Output the (x, y) coordinate of the center of the cell containing the given text.  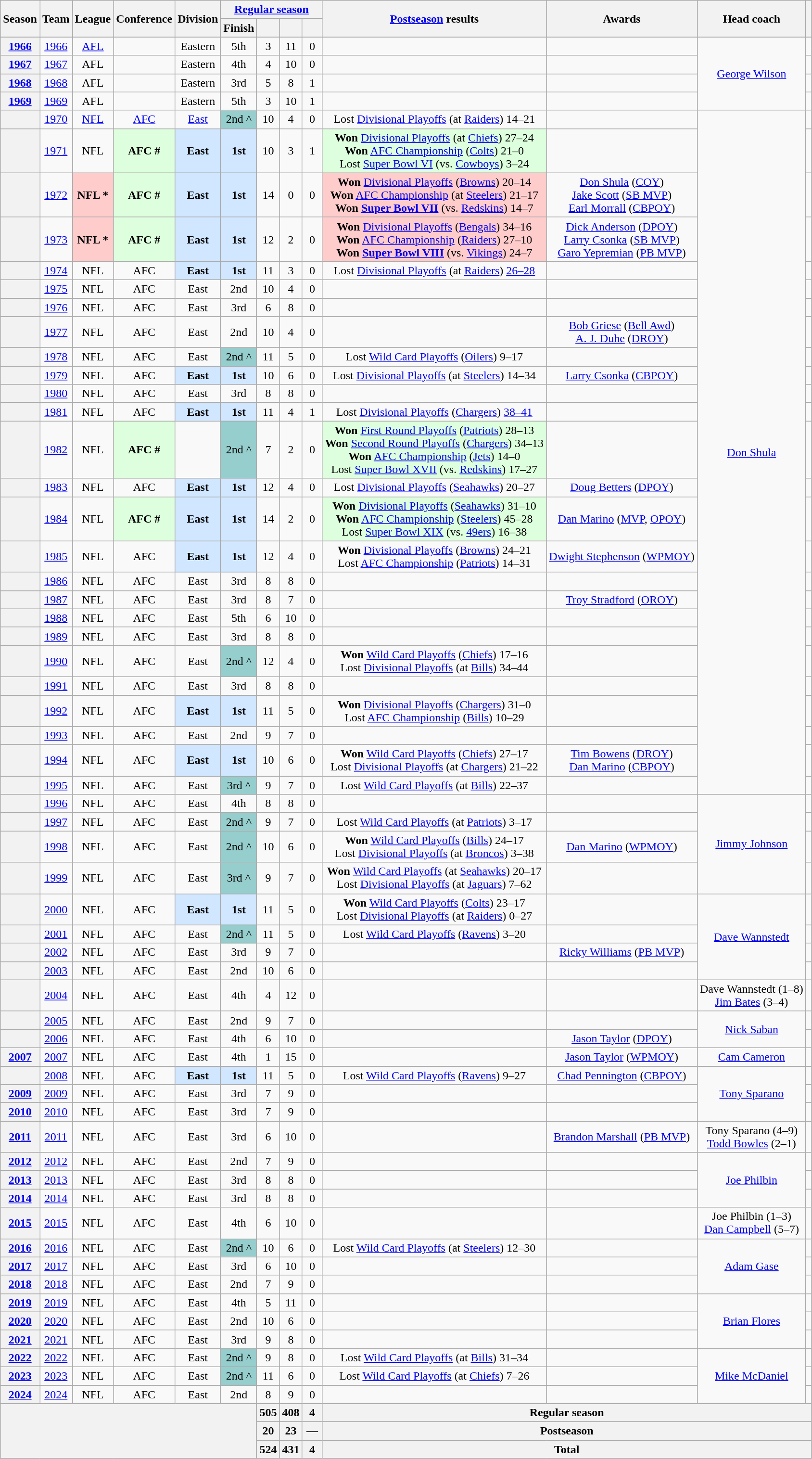
Don Shula (751, 452)
20 (268, 1431)
Lost Wild Card Playoffs (at Bills) 22–37 (434, 785)
Postseason results (434, 19)
Nick Saban (751, 1029)
League (93, 19)
Brian Flores (751, 1321)
Joe Philbin (751, 1180)
1987 (56, 600)
1982 (56, 449)
Lost Wild Card Playoffs (at Patriots) 3–17 (434, 822)
Dave Wannstedt (751, 936)
Tony Sparano (4–9) Todd Bowles (2–1) (751, 1137)
Awards (622, 19)
1971 (56, 151)
2005 (56, 1020)
2008 (56, 1075)
1976 (56, 307)
1970 (56, 119)
Finish (239, 28)
Won Divisional Playoffs (Browns) 24–21Lost AFC Championship (Patriots) 14–31 (434, 556)
Conference (144, 19)
1981 (56, 412)
Won Wild Card Playoffs (Chiefs) 27–17Lost Divisional Playoffs (at Chargers) 21–22 (434, 760)
Doug Betters (DPOY) (622, 487)
Dave Wannstedt (1–8) Jim Bates (3–4) (751, 995)
1974 (56, 270)
1979 (56, 375)
1994 (56, 760)
Lost Divisional Playoffs (Seahawks) 20–27 (434, 487)
1988 (56, 618)
Larry Csonka (CBPOY) (622, 375)
1996 (56, 804)
505 (268, 1413)
2003 (56, 971)
Won Wild Card Playoffs (at Seahawks) 20–17Lost Divisional Playoffs (at Jaguars) 7–62 (434, 878)
1989 (56, 636)
Season (20, 19)
1975 (56, 289)
Total (567, 1449)
Won Wild Card Playoffs (Chiefs) 17–16Lost Divisional Playoffs (at Bills) 34–44 (434, 661)
Lost Wild Card Playoffs (Oilers) 9–17 (434, 357)
2000 (56, 909)
1990 (56, 661)
Mike McDaniel (751, 1376)
15 (291, 1057)
1991 (56, 686)
Lost Divisional Playoffs (at Raiders) 26–28 (434, 270)
431 (291, 1449)
Won Wild Card Playoffs (Colts) 23–17 Lost Divisional Playoffs (at Raiders) 0–27 (434, 909)
1997 (56, 822)
1999 (56, 878)
Ricky Williams (PB MVP) (622, 952)
Head coach (751, 19)
Joe Philbin (1–3) Dan Campbell (5–7) (751, 1223)
23 (291, 1431)
Jason Taylor (WPMOY) (622, 1057)
— (312, 1431)
1998 (56, 847)
1993 (56, 736)
Brandon Marshall (PB MVP) (622, 1137)
1972 (56, 195)
Lost Divisional Playoffs (at Raiders) 14–21 (434, 119)
2006 (56, 1038)
1992 (56, 710)
Lost Wild Card Playoffs (Ravens) 9–27 (434, 1075)
Won Divisional Playoffs (Seahawks) 31–10Won AFC Championship (Steelers) 45–28Lost Super Bowl XIX (vs. 49ers) 16–38 (434, 519)
Dick Anderson (DPOY) Larry Csonka (SB MVP) Garo Yepremian (PB MVP) (622, 239)
Won Divisional Playoffs (Bengals) 34–16Won AFC Championship (Raiders) 27–10Won Super Bowl VIII (vs. Vikings) 24–7 (434, 239)
Chad Pennington (CBPOY) (622, 1075)
2004 (56, 995)
Postseason (567, 1431)
524 (268, 1449)
1984 (56, 519)
Troy Stradford (OROY) (622, 600)
Lost Divisional Playoffs (Chargers) 38–41 (434, 412)
Dan Marino (WPMOY) (622, 847)
1985 (56, 556)
Lost Wild Card Playoffs (Ravens) 3–20 (434, 934)
Won Divisional Playoffs (at Chiefs) 27–24 Won AFC Championship (Colts) 21–0Lost Super Bowl VI (vs. Cowboys) 3–24 (434, 151)
Team (56, 19)
1977 (56, 332)
Won Wild Card Playoffs (Bills) 24–17Lost Divisional Playoffs (at Broncos) 3–38 (434, 847)
Don Shula (COY) Jake Scott (SB MVP) Earl Morrall (CBPOY) (622, 195)
1983 (56, 487)
Dan Marino (MVP, OPOY) (622, 519)
1986 (56, 581)
Division (198, 19)
Jason Taylor (DPOY) (622, 1038)
Cam Cameron (751, 1057)
Dwight Stephenson (WPMOY) (622, 556)
George Wilson (751, 74)
Lost Wild Card Playoffs (at Steelers) 12–30 (434, 1248)
1995 (56, 785)
Won Divisional Playoffs (Browns) 20–14Won AFC Championship (at Steelers) 21–17Won Super Bowl VII (vs. Redskins) 14–7 (434, 195)
Jimmy Johnson (751, 844)
2002 (56, 952)
Lost Wild Card Playoffs (at Chiefs) 7–26 (434, 1376)
408 (291, 1413)
2001 (56, 934)
Won Divisional Playoffs (Chargers) 31–0Lost AFC Championship (Bills) 10–29 (434, 710)
1980 (56, 394)
Lost Wild Card Playoffs (at Bills) 31–34 (434, 1357)
Tony Sparano (751, 1094)
1973 (56, 239)
Adam Gase (751, 1266)
Bob Griese (Bell Awd) A. J. Duhe (DROY) (622, 332)
1978 (56, 357)
Lost Divisional Playoffs (at Steelers) 14–34 (434, 375)
Tim Bowens (DROY)Dan Marino (CBPOY) (622, 760)
